Capture the cell that displays the provided text and extract its (X, Y) central coordinate. 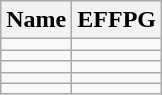
Name (36, 20)
EFFPG (117, 20)
